For the text-containing cell, return its midpoint in [x, y] coordinate format. 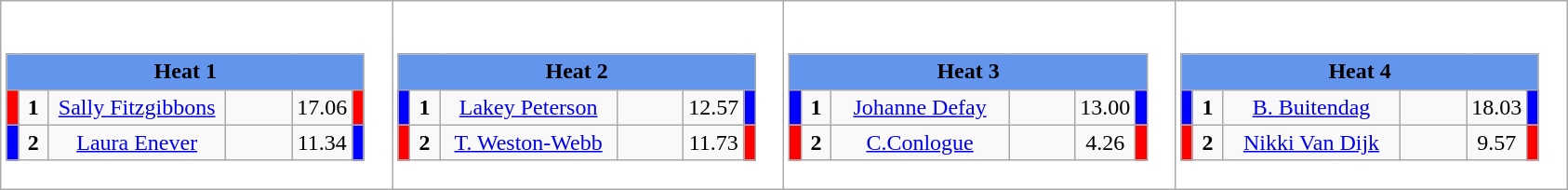
13.00 [1105, 107]
Sally Fitzgibbons [138, 107]
4.26 [1105, 142]
Heat 2 [577, 72]
11.73 [714, 142]
11.34 [322, 142]
Lakey Peterson [528, 107]
Heat 4 [1360, 72]
Laura Enever [138, 142]
Heat 2 1 Lakey Peterson 12.57 2 T. Weston-Webb 11.73 [588, 95]
Nikki Van Dijk [1311, 142]
Heat 3 1 Johanne Defay 13.00 2 C.Conlogue 4.26 [980, 95]
Johanne Defay [921, 107]
Heat 4 1 B. Buitendag 18.03 2 Nikki Van Dijk 9.57 [1371, 95]
9.57 [1497, 142]
Heat 1 1 Sally Fitzgibbons 17.06 2 Laura Enever 11.34 [197, 95]
Heat 3 [968, 72]
C.Conlogue [921, 142]
Heat 1 [185, 72]
17.06 [322, 107]
T. Weston-Webb [528, 142]
18.03 [1497, 107]
B. Buitendag [1311, 107]
12.57 [714, 107]
